Provide the [X, Y] coordinate of the cell's center where the given text is located.  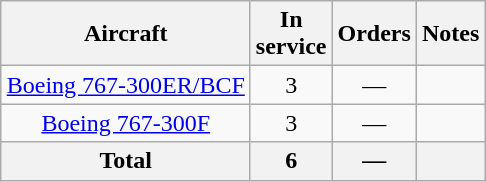
Notes [450, 34]
Boeing 767-300ER/BCF [126, 85]
Aircraft [126, 34]
Total [126, 161]
In service [291, 34]
Boeing 767-300F [126, 123]
6 [291, 161]
Orders [374, 34]
